Search for the cell housing the specified text and yield its (x, y) center coordinate. 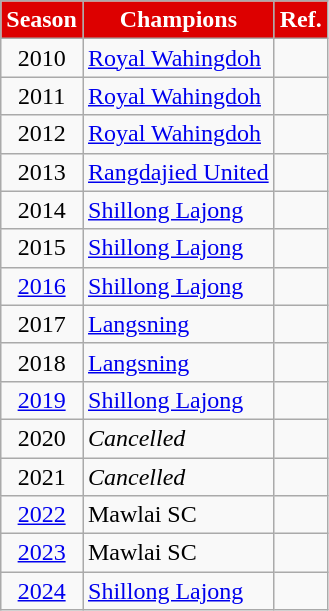
2010 (42, 58)
2021 (42, 477)
2016 (42, 286)
Season (42, 20)
2013 (42, 172)
2020 (42, 438)
2012 (42, 134)
2011 (42, 96)
Rangdajied United (178, 172)
2019 (42, 400)
2024 (42, 591)
Champions (178, 20)
2014 (42, 210)
Ref. (300, 20)
2015 (42, 248)
2017 (42, 324)
2023 (42, 553)
2018 (42, 362)
2022 (42, 515)
